Locate the cell with the specified text and output its [x, y] center coordinate. 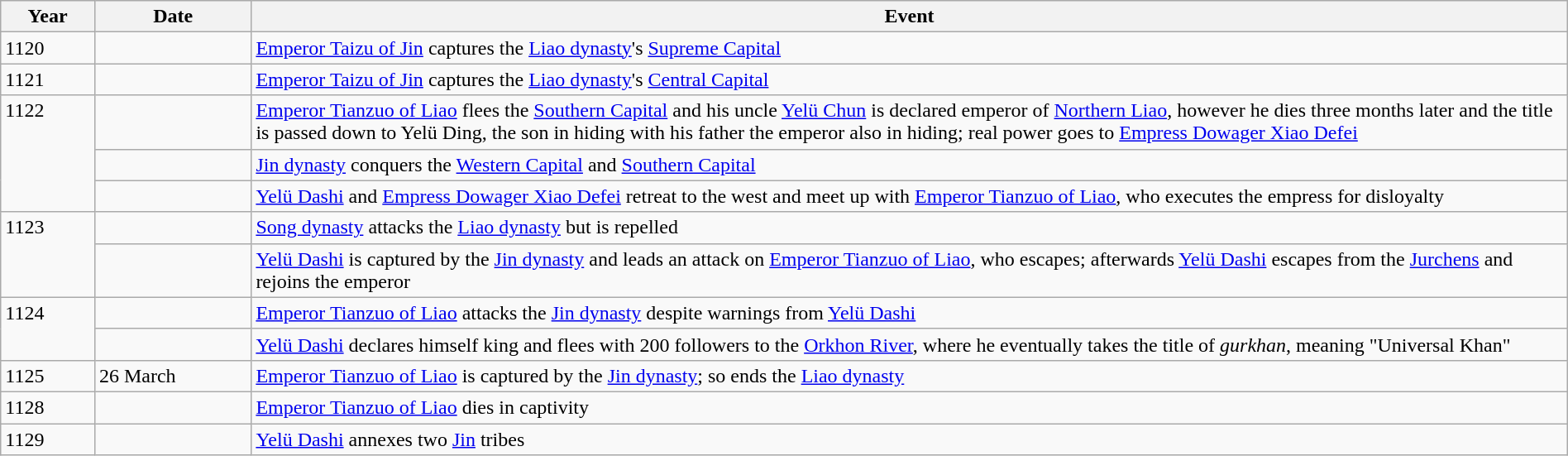
Emperor Taizu of Jin captures the Liao dynasty's Central Capital [910, 79]
Year [48, 17]
1129 [48, 439]
Yelü Dashi and Empress Dowager Xiao Defei retreat to the west and meet up with Emperor Tianzuo of Liao, who executes the empress for disloyalty [910, 196]
1122 [48, 154]
Song dynasty attacks the Liao dynasty but is repelled [910, 228]
1128 [48, 407]
Emperor Tianzuo of Liao attacks the Jin dynasty despite warnings from Yelü Dashi [910, 313]
Date [172, 17]
Event [910, 17]
1123 [48, 255]
1125 [48, 376]
Emperor Tianzuo of Liao dies in captivity [910, 407]
Jin dynasty conquers the Western Capital and Southern Capital [910, 165]
1120 [48, 48]
Emperor Taizu of Jin captures the Liao dynasty's Supreme Capital [910, 48]
1124 [48, 329]
Yelü Dashi annexes two Jin tribes [910, 439]
Emperor Tianzuo of Liao is captured by the Jin dynasty; so ends the Liao dynasty [910, 376]
1121 [48, 79]
26 March [172, 376]
